Return the [X, Y] coordinate for the center point of the cell that contains the specified text.  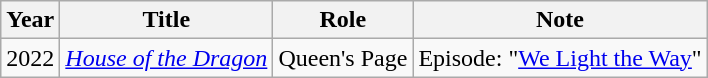
2022 [30, 58]
Note [560, 20]
Year [30, 20]
House of the Dragon [166, 58]
Episode: "We Light the Way" [560, 58]
Queen's Page [343, 58]
Title [166, 20]
Role [343, 20]
